Scan for the cell matching the given text and deliver its (x, y) coordinate at center. 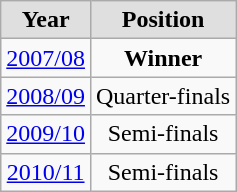
Position (162, 20)
Year (46, 20)
2007/08 (46, 58)
2008/09 (46, 96)
2009/10 (46, 134)
Quarter-finals (162, 96)
2010/11 (46, 172)
Winner (162, 58)
